Provide the (x, y) coordinate of the cell's center where the given text is located.  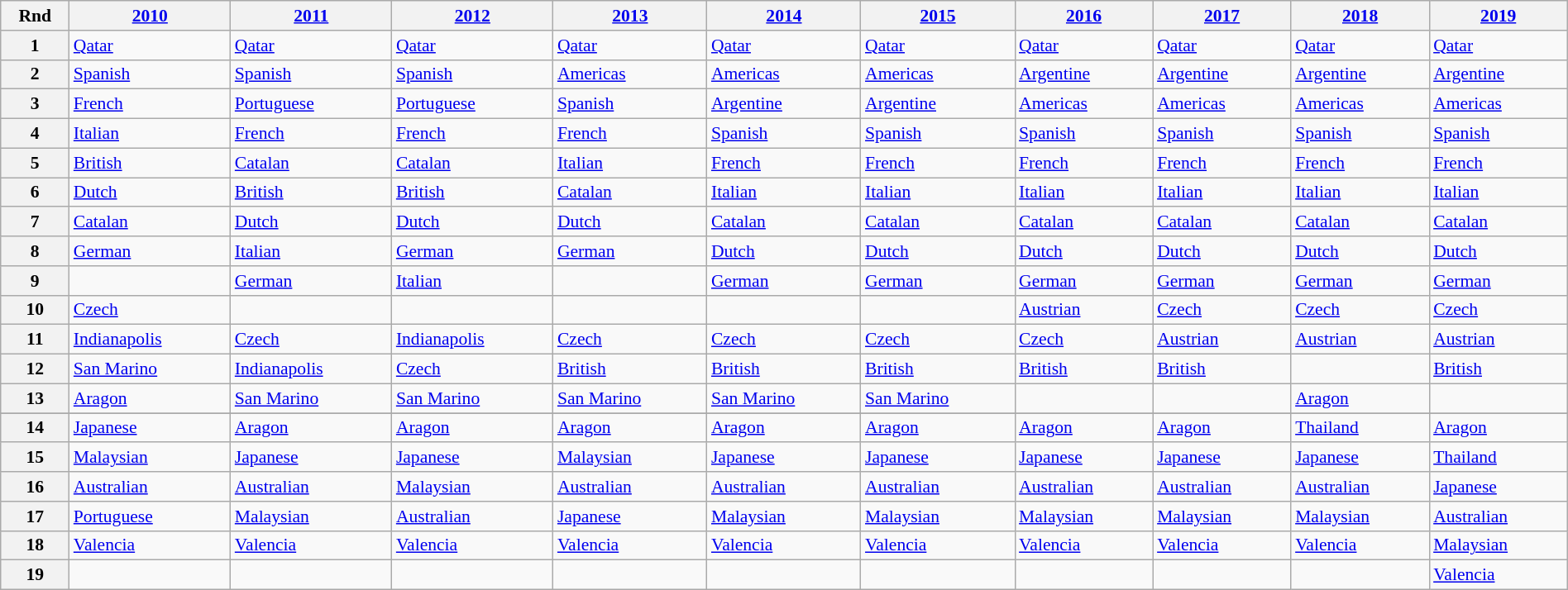
4 (35, 134)
12 (35, 369)
14 (35, 428)
2015 (938, 16)
2010 (151, 16)
16 (35, 487)
2011 (311, 16)
2012 (473, 16)
1 (35, 45)
2017 (1222, 16)
2 (35, 74)
10 (35, 310)
7 (35, 222)
2014 (784, 16)
3 (35, 104)
8 (35, 251)
Rnd (35, 16)
2019 (1499, 16)
2016 (1083, 16)
11 (35, 340)
13 (35, 398)
5 (35, 163)
2018 (1360, 16)
6 (35, 193)
2013 (630, 16)
17 (35, 516)
15 (35, 458)
9 (35, 281)
19 (35, 575)
18 (35, 545)
